Capture the cell that displays the provided text and extract its [x, y] central coordinate. 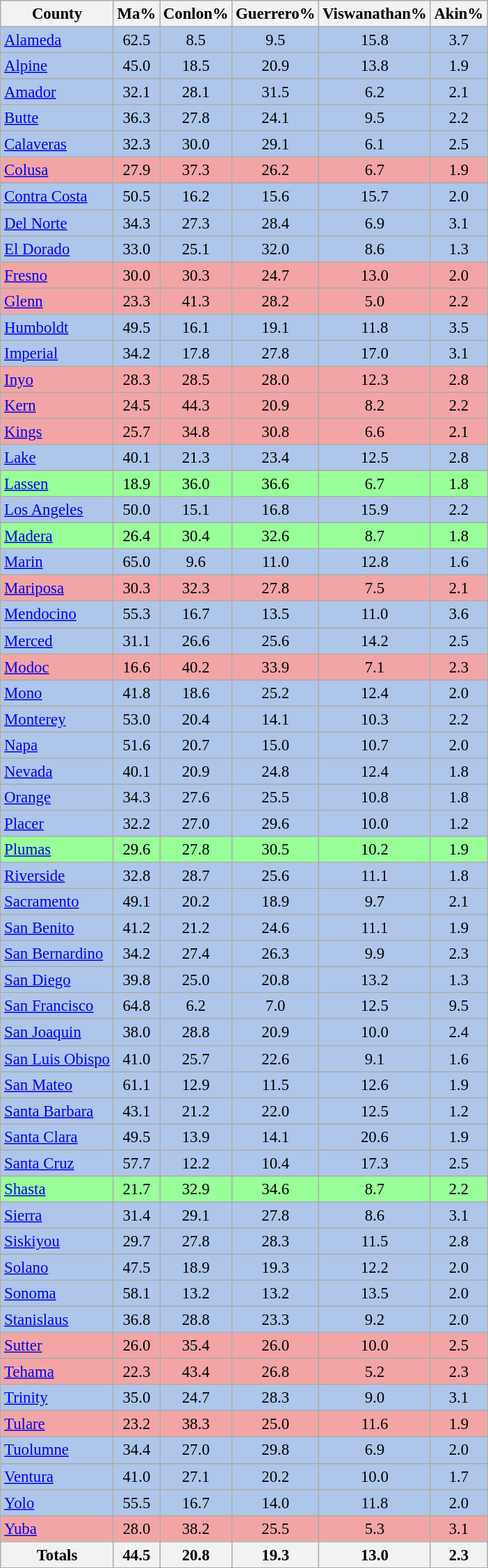
38.2 [196, 1528]
34.6 [275, 1189]
36.6 [275, 484]
9.9 [375, 954]
Yuba [57, 1528]
Santa Clara [57, 1137]
23.4 [275, 458]
38.3 [196, 1424]
32.0 [275, 249]
5.2 [375, 1372]
31.4 [136, 1215]
Santa Cruz [57, 1163]
Tulare [57, 1424]
Imperial [57, 354]
Sacramento [57, 902]
San Diego [57, 980]
24.8 [275, 771]
15.7 [375, 197]
43.4 [196, 1372]
Trinity [57, 1398]
31.1 [136, 641]
26.4 [136, 536]
24.1 [275, 118]
38.0 [136, 1032]
32.6 [275, 536]
Yolo [57, 1503]
28.2 [275, 301]
Sutter [57, 1346]
17.0 [375, 354]
17.8 [196, 354]
34.8 [196, 431]
13.9 [196, 1137]
17.3 [375, 1163]
10.4 [275, 1163]
12.8 [375, 562]
Marin [57, 562]
28.7 [196, 876]
Amador [57, 92]
1.7 [459, 1476]
22.6 [275, 1059]
27.6 [196, 798]
57.7 [136, 1163]
Shasta [57, 1189]
Glenn [57, 301]
9.0 [375, 1398]
20.6 [375, 1137]
40.2 [196, 667]
22.0 [275, 1111]
Viswanathan% [375, 14]
35.4 [196, 1346]
Humboldt [57, 327]
55.5 [136, 1503]
7.5 [375, 588]
8.5 [196, 40]
Alpine [57, 66]
25.2 [275, 693]
30.5 [275, 850]
San Luis Obispo [57, 1059]
20.7 [196, 745]
Butte [57, 118]
14.2 [375, 641]
Lake [57, 458]
El Dorado [57, 249]
Conlon% [196, 14]
Colusa [57, 170]
26.6 [196, 641]
30.8 [275, 431]
Totals [57, 1555]
32.9 [196, 1189]
16.6 [136, 667]
24.6 [275, 928]
12.9 [196, 1084]
Mono [57, 693]
58.1 [136, 1294]
14.0 [275, 1503]
26.8 [275, 1372]
10.2 [375, 850]
16.8 [275, 510]
44.5 [136, 1555]
San Francisco [57, 1007]
9.6 [196, 562]
50.5 [136, 197]
Plumas [57, 850]
Placer [57, 823]
43.1 [136, 1111]
34.4 [136, 1451]
29.8 [275, 1451]
35.0 [136, 1398]
Nevada [57, 771]
15.6 [275, 197]
37.3 [196, 170]
Lassen [57, 484]
27.4 [196, 954]
Mariposa [57, 588]
Siskiyou [57, 1241]
20.4 [196, 719]
Fresno [57, 275]
Del Norte [57, 223]
25.1 [196, 249]
39.8 [136, 980]
Monterey [57, 719]
33.0 [136, 249]
36.8 [136, 1320]
50.0 [136, 510]
6.1 [375, 145]
32.1 [136, 92]
San Benito [57, 928]
Solano [57, 1267]
Sonoma [57, 1294]
47.5 [136, 1267]
27.3 [196, 223]
53.0 [136, 719]
18.5 [196, 66]
San Joaquin [57, 1032]
62.5 [136, 40]
65.0 [136, 562]
Ma% [136, 14]
Sierra [57, 1215]
55.3 [136, 615]
Madera [57, 536]
Ventura [57, 1476]
Orange [57, 798]
Modoc [57, 667]
51.6 [136, 745]
16.2 [196, 197]
12.3 [375, 379]
27.1 [196, 1476]
Santa Barbara [57, 1111]
10.8 [375, 798]
Riverside [57, 876]
13.8 [375, 66]
Merced [57, 641]
49.1 [136, 902]
Los Angeles [57, 510]
5.0 [375, 301]
32.2 [136, 823]
24.5 [136, 406]
3.7 [459, 40]
10.7 [375, 745]
7.1 [375, 667]
41.3 [196, 301]
County [57, 14]
Tuolumne [57, 1451]
33.9 [275, 667]
7.0 [275, 1007]
Stanislaus [57, 1320]
10.3 [375, 719]
Akin% [459, 14]
3.5 [459, 327]
45.0 [136, 66]
28.5 [196, 379]
15.1 [196, 510]
19.1 [275, 327]
Tehama [57, 1372]
2.4 [459, 1032]
12.6 [375, 1084]
41.8 [136, 693]
30.4 [196, 536]
15.8 [375, 40]
31.5 [275, 92]
36.0 [196, 484]
28.4 [275, 223]
61.1 [136, 1084]
6.6 [375, 431]
8.2 [375, 406]
36.3 [136, 118]
64.8 [136, 1007]
22.3 [136, 1372]
Kern [57, 406]
32.8 [136, 876]
26.3 [275, 954]
Calaveras [57, 145]
23.2 [136, 1424]
11.6 [375, 1424]
Napa [57, 745]
28.1 [196, 92]
San Mateo [57, 1084]
16.1 [196, 327]
15.9 [375, 510]
21.7 [136, 1189]
41.2 [136, 928]
3.6 [459, 615]
5.3 [375, 1528]
Contra Costa [57, 197]
San Bernardino [57, 954]
Mendocino [57, 615]
15.0 [275, 745]
Guerrero% [275, 14]
9.7 [375, 902]
29.7 [136, 1241]
21.3 [196, 458]
27.9 [136, 170]
18.6 [196, 693]
Alameda [57, 40]
Inyo [57, 379]
44.3 [196, 406]
9.2 [375, 1320]
9.1 [375, 1059]
26.2 [275, 170]
Kings [57, 431]
